For the text-containing cell, return its midpoint in (X, Y) coordinate format. 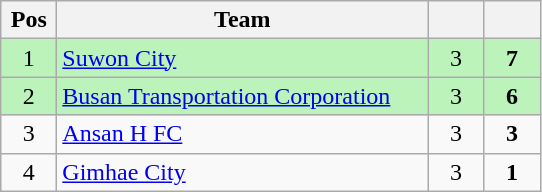
Pos (29, 20)
Team (242, 20)
7 (512, 58)
Gimhae City (242, 172)
Busan Transportation Corporation (242, 96)
2 (29, 96)
Suwon City (242, 58)
Ansan H FC (242, 134)
6 (512, 96)
4 (29, 172)
